From the cell containing the given text, extract its center point as (x, y) coordinate. 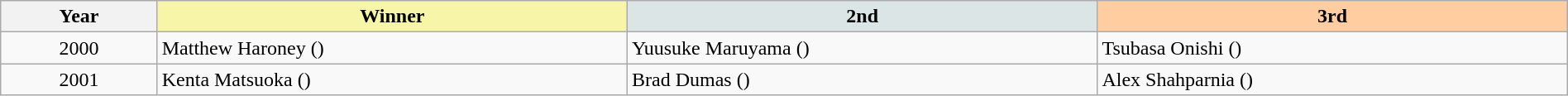
Yuusuke Maruyama () (863, 48)
Tsubasa Onishi () (1332, 48)
Year (79, 17)
Winner (392, 17)
2001 (79, 79)
Matthew Haroney () (392, 48)
Kenta Matsuoka () (392, 79)
2nd (863, 17)
2000 (79, 48)
3rd (1332, 17)
Brad Dumas () (863, 79)
Alex Shahparnia () (1332, 79)
